Pinpoint the cell where the given text exists, returning its (X, Y) midpoint coordinate. 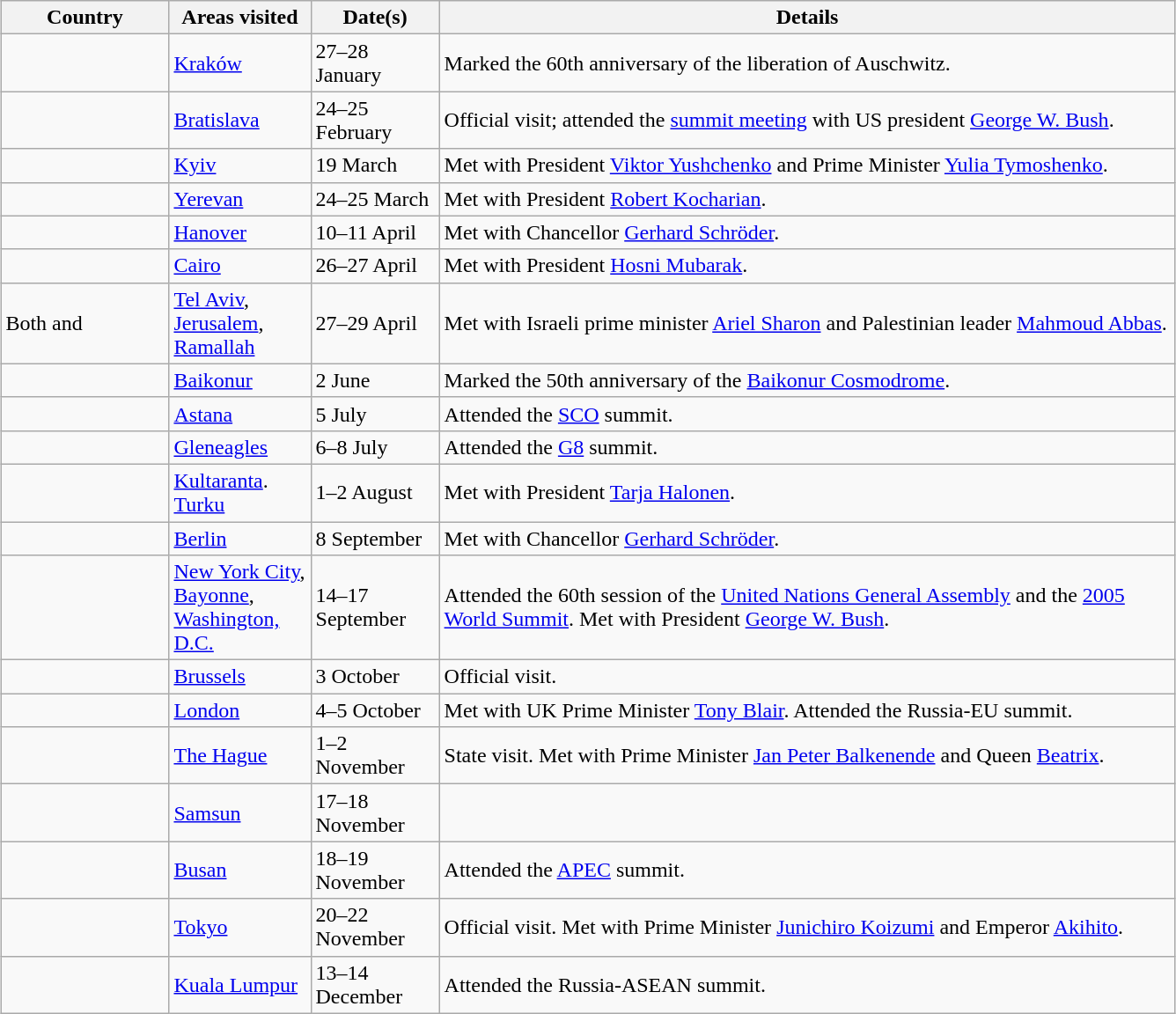
Met with Israeli prime minister Ariel Sharon and Palestinian leader Mahmoud Abbas. (807, 323)
Attended the G8 summit. (807, 447)
Official visit. Met with Prime Minister Junichiro Koizumi and Emperor Akihito. (807, 928)
Country (85, 18)
Kuala Lumpur (239, 984)
18–19 November (375, 870)
20–22 November (375, 928)
Bratislava (239, 120)
19 March (375, 165)
Areas visited (239, 18)
13–14 December (375, 984)
14–17 September (375, 607)
Kraków (239, 63)
Busan (239, 870)
1–2 November (375, 755)
6–8 July (375, 447)
10–11 April (375, 232)
Samsun (239, 813)
8 September (375, 538)
New York City, Bayonne, Washington, D.C. (239, 607)
The Hague (239, 755)
2 June (375, 380)
Hanover (239, 232)
24–25 February (375, 120)
Cairo (239, 266)
Details (807, 18)
Date(s) (375, 18)
Marked the 50th anniversary of the Baikonur Cosmodrome. (807, 380)
Tokyo (239, 928)
Kyiv (239, 165)
Brussels (239, 677)
Official visit; attended the summit meeting with US president George W. Bush. (807, 120)
Gleneagles (239, 447)
1–2 August (375, 493)
Attended the SCO summit. (807, 414)
27–28 January (375, 63)
Tel Aviv, Jerusalem, Ramallah (239, 323)
Astana (239, 414)
Attended the APEC summit. (807, 870)
Berlin (239, 538)
Attended the Russia-ASEAN summit. (807, 984)
3 October (375, 677)
24–25 March (375, 199)
17–18 November (375, 813)
26–27 April (375, 266)
Met with President Viktor Yushchenko and Prime Minister Yulia Tymoshenko. (807, 165)
4–5 October (375, 710)
Official visit. (807, 677)
Met with UK Prime Minister Tony Blair. Attended the Russia-EU summit. (807, 710)
Yerevan (239, 199)
27–29 April (375, 323)
5 July (375, 414)
Met with President Tarja Halonen. (807, 493)
London (239, 710)
Marked the 60th anniversary of the liberation of Auschwitz. (807, 63)
Met with President Hosni Mubarak. (807, 266)
Kultaranta. Turku (239, 493)
Both and (85, 323)
Baikonur (239, 380)
Met with President Robert Kocharian. (807, 199)
Attended the 60th session of the United Nations General Assembly and the 2005 World Summit. Met with President George W. Bush. (807, 607)
State visit. Met with Prime Minister Jan Peter Balkenende and Queen Beatrix. (807, 755)
